Output the (x, y) coordinate of the center of the cell containing the given text.  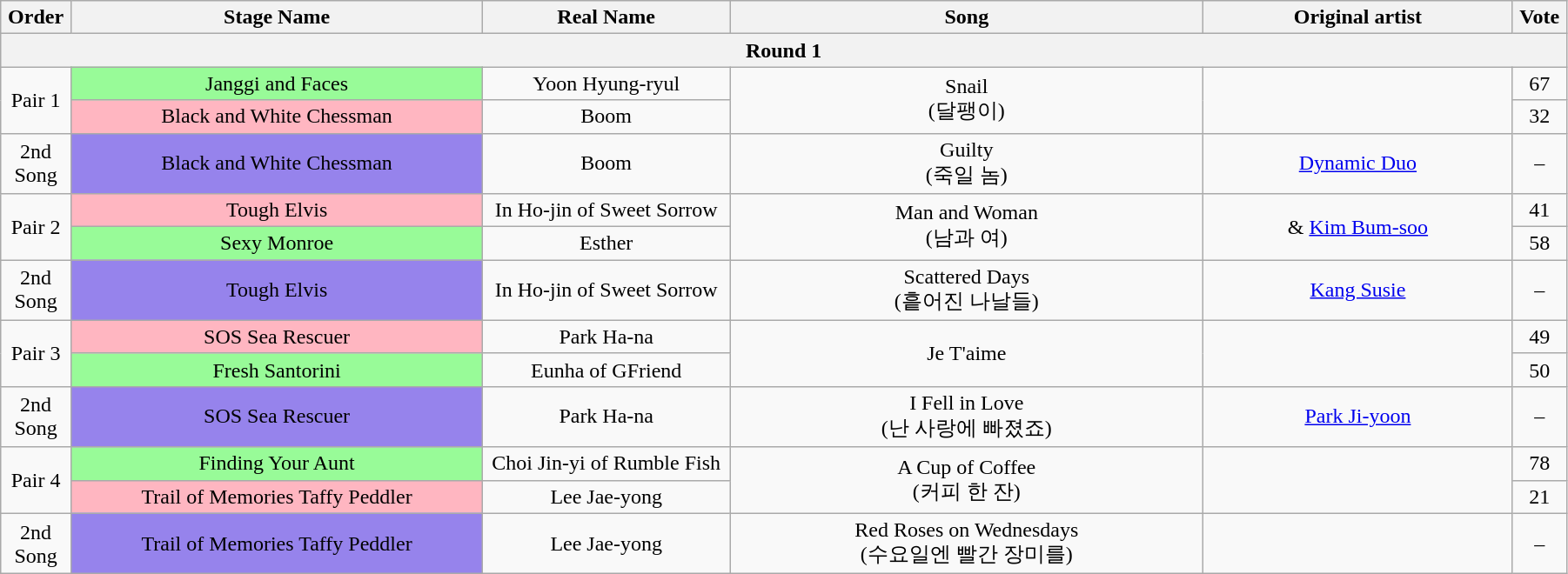
Round 1 (784, 50)
I Fell in Love(난 사랑에 빠졌죠) (967, 417)
Stage Name (277, 17)
32 (1540, 117)
Pair 3 (37, 353)
Guilty(죽일 놈) (967, 164)
58 (1540, 244)
Scattered Days(흩어진 나날들) (967, 290)
78 (1540, 464)
Choi Jin-yi of Rumble Fish (606, 464)
Janggi and Faces (277, 83)
Sexy Monroe (277, 244)
Eunha of GFriend (606, 370)
A Cup of Coffee(커피 한 잔) (967, 480)
21 (1540, 497)
Esther (606, 244)
Man and Woman(남과 여) (967, 227)
Pair 2 (37, 227)
Snail(달팽이) (967, 100)
Order (37, 17)
Yoon Hyung-ryul (606, 83)
41 (1540, 210)
Park Ji-yoon (1357, 417)
Finding Your Aunt (277, 464)
Pair 4 (37, 480)
Pair 1 (37, 100)
& Kim Bum-soo (1357, 227)
Dynamic Duo (1357, 164)
50 (1540, 370)
Vote (1540, 17)
Song (967, 17)
67 (1540, 83)
49 (1540, 337)
Fresh Santorini (277, 370)
Real Name (606, 17)
Je T'aime (967, 353)
Original artist (1357, 17)
Kang Susie (1357, 290)
Red Roses on Wednesdays(수요일엔 빨간 장미를) (967, 544)
